Determine the [x, y] coordinate at the center of the cell enclosing the given text.  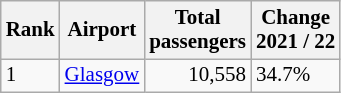
Glasgow [102, 76]
1 [30, 76]
10,558 [198, 76]
Change2021 / 22 [296, 30]
Airport [102, 30]
34.7% [296, 76]
Total passengers [198, 30]
Rank [30, 30]
